Return the [X, Y] coordinate for the center point of the cell that contains the specified text.  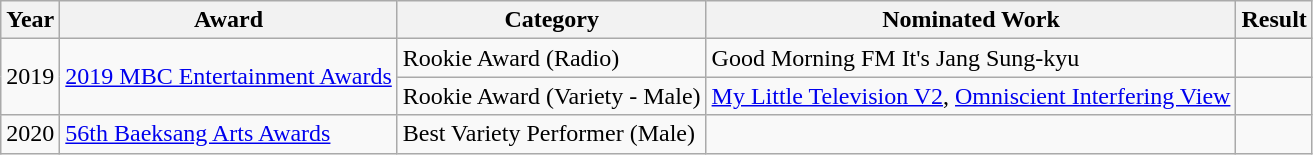
2020 [30, 134]
Result [1274, 20]
Year [30, 20]
Rookie Award (Variety - Male) [552, 96]
Award [229, 20]
Nominated Work [971, 20]
2019 [30, 77]
Best Variety Performer (Male) [552, 134]
Good Morning FM It's Jang Sung-kyu [971, 58]
My Little Television V2, Omniscient Interfering View [971, 96]
Rookie Award (Radio) [552, 58]
2019 MBC Entertainment Awards [229, 77]
56th Baeksang Arts Awards [229, 134]
Category [552, 20]
